Find where the given text appears and provide that cell's center as (x, y) coordinate. 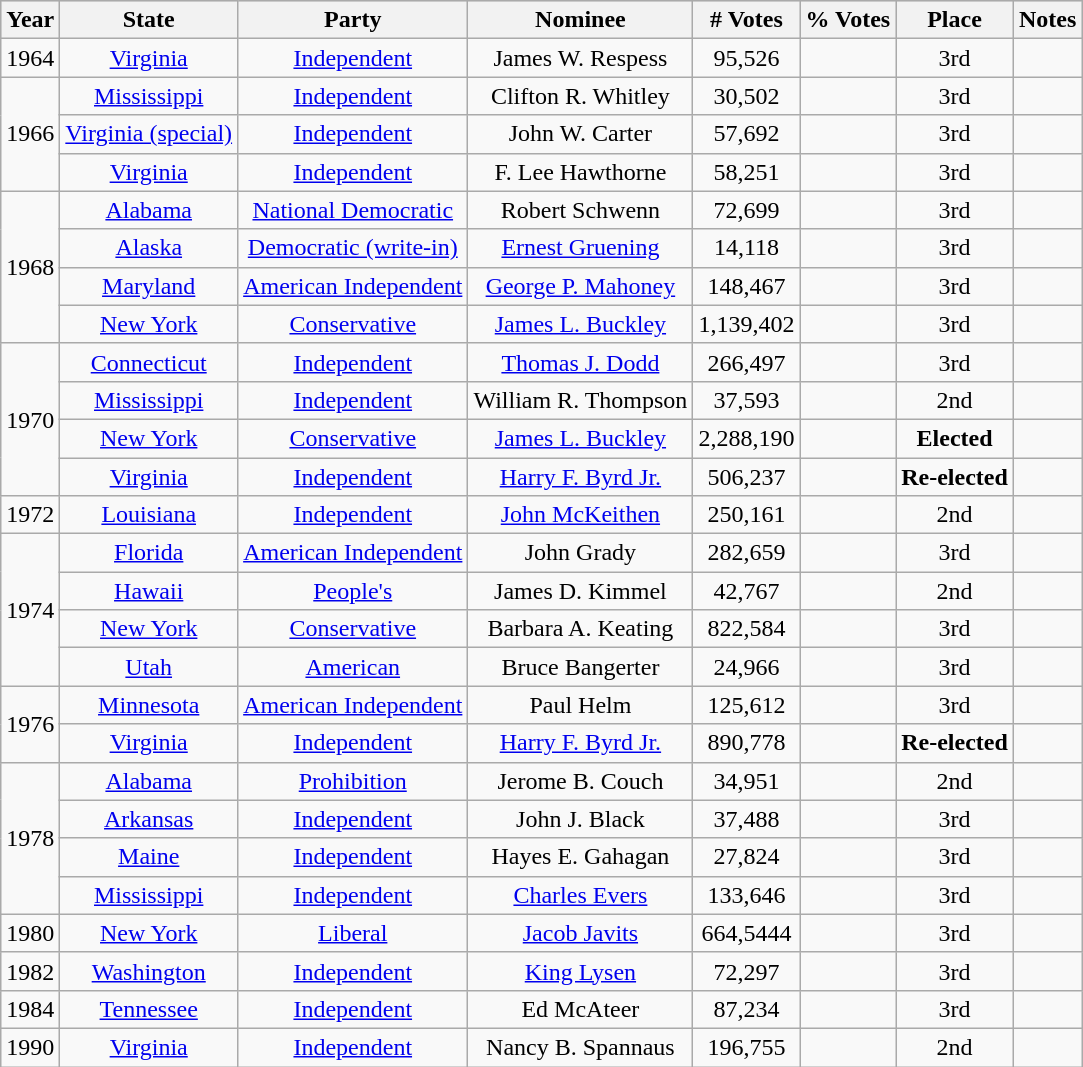
# Votes (746, 20)
Florida (149, 553)
Barbara A. Keating (580, 629)
Connecticut (149, 362)
John McKeithen (580, 515)
125,612 (746, 705)
37,488 (746, 819)
Jacob Javits (580, 933)
1984 (30, 1009)
14,118 (746, 248)
American (353, 667)
George P. Mahoney (580, 286)
John W. Carter (580, 134)
Maryland (149, 286)
F. Lee Hawthorne (580, 172)
Minnesota (149, 705)
Nominee (580, 20)
Robert Schwenn (580, 210)
282,659 (746, 553)
42,767 (746, 591)
57,692 (746, 134)
State (149, 20)
250,161 (746, 515)
Hawaii (149, 591)
30,502 (746, 96)
John J. Black (580, 819)
Paul Helm (580, 705)
1976 (30, 724)
95,526 (746, 58)
Washington (149, 971)
1978 (30, 838)
196,755 (746, 1047)
Year (30, 20)
1980 (30, 933)
Party (353, 20)
Maine (149, 857)
Place (955, 20)
822,584 (746, 629)
58,251 (746, 172)
266,497 (746, 362)
James W. Respess (580, 58)
Ed McAteer (580, 1009)
Ernest Gruening (580, 248)
1,139,402 (746, 324)
72,699 (746, 210)
John Grady (580, 553)
Louisiana (149, 515)
King Lysen (580, 971)
People's (353, 591)
1990 (30, 1047)
1966 (30, 134)
27,824 (746, 857)
Thomas J. Dodd (580, 362)
Democratic (write-in) (353, 248)
% Votes (848, 20)
1964 (30, 58)
24,966 (746, 667)
37,593 (746, 400)
Nancy B. Spannaus (580, 1047)
506,237 (746, 477)
Notes (1047, 20)
148,467 (746, 286)
Alaska (149, 248)
72,297 (746, 971)
1972 (30, 515)
Jerome B. Couch (580, 781)
133,646 (746, 895)
1970 (30, 419)
Utah (149, 667)
1982 (30, 971)
William R. Thompson (580, 400)
890,778 (746, 743)
Hayes E. Gahagan (580, 857)
1974 (30, 610)
Charles Evers (580, 895)
34,951 (746, 781)
Tennessee (149, 1009)
2,288,190 (746, 438)
Prohibition (353, 781)
James D. Kimmel (580, 591)
National Democratic (353, 210)
Bruce Bangerter (580, 667)
664,5444 (746, 933)
Liberal (353, 933)
87,234 (746, 1009)
Virginia (special) (149, 134)
Elected (955, 438)
1968 (30, 267)
Clifton R. Whitley (580, 96)
Arkansas (149, 819)
